Provide the [x, y] coordinate of the cell's center where the given text is located.  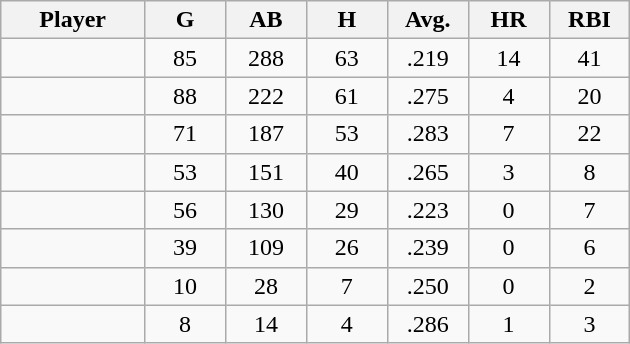
56 [186, 210]
151 [266, 172]
26 [346, 248]
109 [266, 248]
39 [186, 248]
130 [266, 210]
29 [346, 210]
41 [590, 58]
RBI [590, 20]
G [186, 20]
28 [266, 286]
.265 [428, 172]
.239 [428, 248]
6 [590, 248]
288 [266, 58]
85 [186, 58]
.219 [428, 58]
Avg. [428, 20]
1 [508, 324]
AB [266, 20]
.223 [428, 210]
222 [266, 96]
.286 [428, 324]
Player [73, 20]
61 [346, 96]
71 [186, 134]
187 [266, 134]
22 [590, 134]
H [346, 20]
20 [590, 96]
HR [508, 20]
.283 [428, 134]
40 [346, 172]
63 [346, 58]
.275 [428, 96]
88 [186, 96]
.250 [428, 286]
2 [590, 286]
10 [186, 286]
